Return the [X, Y] coordinate for the center point of the cell that contains the specified text.  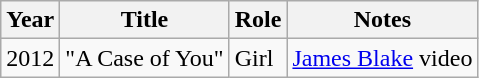
Title [144, 20]
2012 [30, 58]
Girl [258, 58]
"A Case of You" [144, 58]
Notes [382, 20]
James Blake video [382, 58]
Role [258, 20]
Year [30, 20]
